Find where the given text appears and provide that cell's center as (x, y) coordinate. 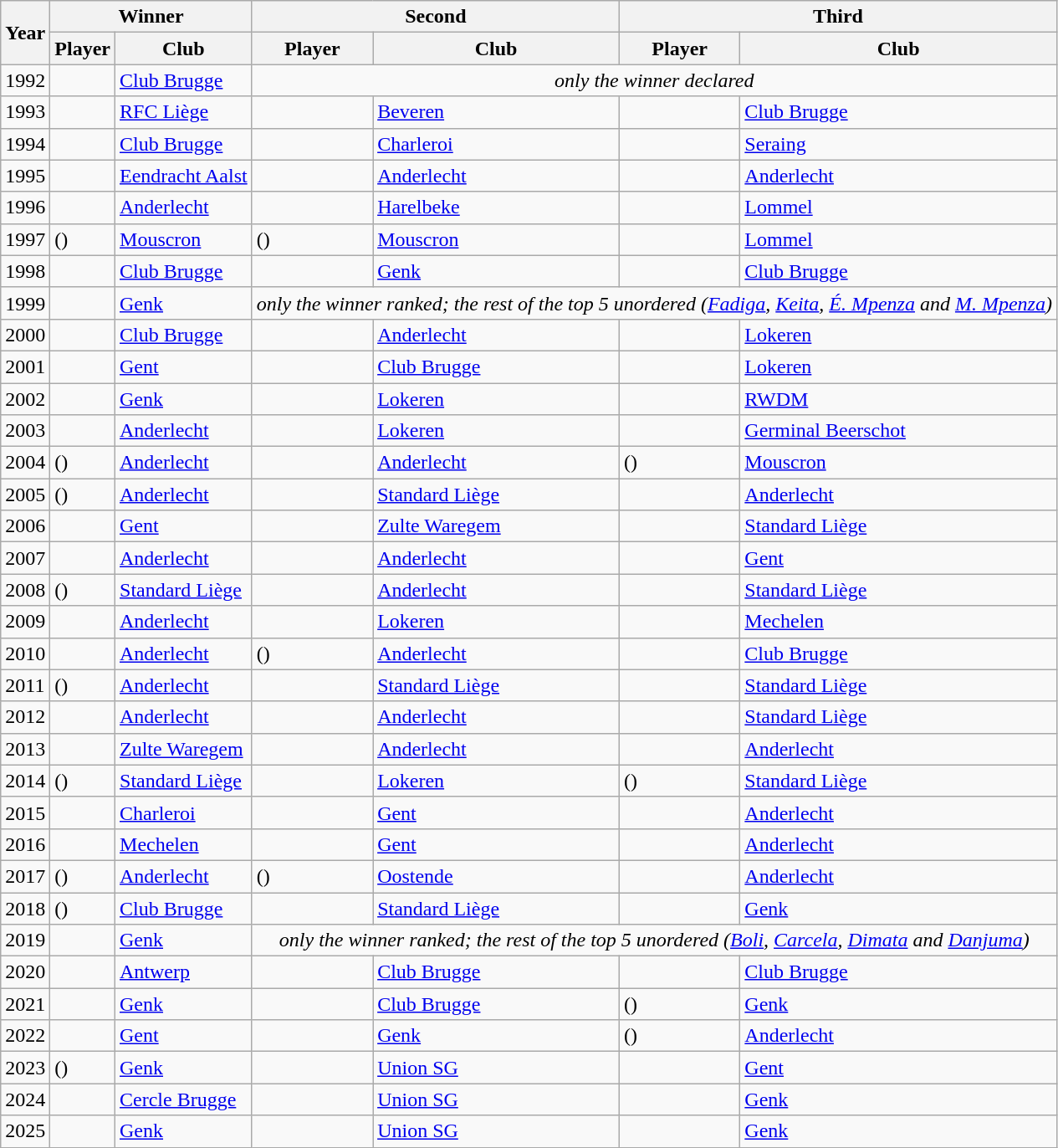
1998 (25, 271)
Third (838, 17)
2017 (25, 876)
RFC Liège (184, 112)
2004 (25, 463)
2011 (25, 685)
2005 (25, 495)
2013 (25, 749)
RWDM (898, 399)
2002 (25, 399)
2020 (25, 972)
Germinal Beerschot (898, 431)
2009 (25, 622)
2007 (25, 558)
2019 (25, 940)
2024 (25, 1099)
2014 (25, 781)
1999 (25, 303)
2012 (25, 717)
Antwerp (184, 972)
Year (25, 33)
1994 (25, 144)
Cercle Brugge (184, 1099)
2010 (25, 653)
2003 (25, 431)
2023 (25, 1068)
only the winner declared (654, 80)
2018 (25, 908)
1993 (25, 112)
Eendracht Aalst (184, 176)
2006 (25, 526)
1997 (25, 239)
2008 (25, 590)
Winner (151, 17)
2001 (25, 366)
only the winner ranked; the rest of the top 5 unordered (Boli, Carcela, Dimata and Danjuma) (654, 940)
2022 (25, 1036)
Second (435, 17)
Harelbeke (497, 208)
1995 (25, 176)
1992 (25, 80)
1996 (25, 208)
Oostende (497, 876)
Seraing (898, 144)
Beveren (497, 112)
2021 (25, 1004)
2015 (25, 812)
2000 (25, 335)
only the winner ranked; the rest of the top 5 unordered (Fadiga, Keita, É. Mpenza and M. Mpenza) (654, 303)
2025 (25, 1131)
2016 (25, 844)
